Return [x, y] of the center of cell containing provided text 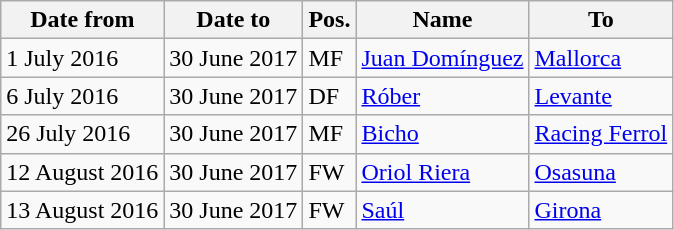
12 August 2016 [82, 172]
To [601, 20]
Date from [82, 20]
Pos. [330, 20]
Oriol Riera [442, 172]
DF [330, 96]
Racing Ferrol [601, 134]
6 July 2016 [82, 96]
Levante [601, 96]
13 August 2016 [82, 210]
Róber [442, 96]
Mallorca [601, 58]
Name [442, 20]
Osasuna [601, 172]
Juan Domínguez [442, 58]
Bicho [442, 134]
Girona [601, 210]
1 July 2016 [82, 58]
26 July 2016 [82, 134]
Date to [234, 20]
Saúl [442, 210]
